From the cell containing the given text, extract its center point as (x, y) coordinate. 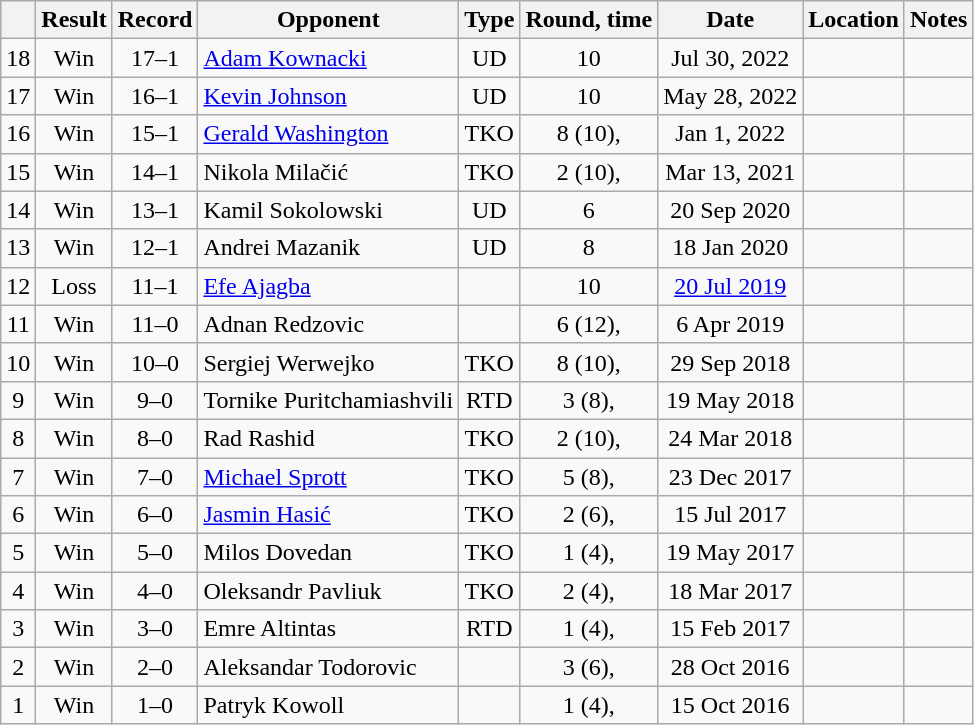
Milos Dovedan (328, 553)
10–0 (155, 362)
Rad Rashid (328, 438)
5 (18, 553)
23 Dec 2017 (730, 477)
14–1 (155, 172)
17 (18, 96)
1 (18, 705)
19 May 2017 (730, 553)
3 (6), (589, 667)
Nikola Milačić (328, 172)
15 Jul 2017 (730, 515)
3–0 (155, 629)
Opponent (328, 20)
Oleksandr Pavliuk (328, 591)
4 (18, 591)
2–0 (155, 667)
Round, time (589, 20)
Aleksandar Todorovic (328, 667)
Sergiej Werwejko (328, 362)
15 Oct 2016 (730, 705)
9 (18, 400)
13 (18, 248)
15 Feb 2017 (730, 629)
6 Apr 2019 (730, 324)
20 Jul 2019 (730, 286)
Location (854, 20)
18 Jan 2020 (730, 248)
12 (18, 286)
2 (18, 667)
Jan 1, 2022 (730, 134)
Jasmin Hasić (328, 515)
7–0 (155, 477)
Adam Kownacki (328, 58)
6 (12), (589, 324)
Kamil Sokolowski (328, 210)
29 Sep 2018 (730, 362)
9–0 (155, 400)
8–0 (155, 438)
Mar 13, 2021 (730, 172)
11–0 (155, 324)
13–1 (155, 210)
Jul 30, 2022 (730, 58)
3 (18, 629)
Result (74, 20)
17–1 (155, 58)
16–1 (155, 96)
Record (155, 20)
1–0 (155, 705)
6–0 (155, 515)
Tornike Puritchamiashvili (328, 400)
11–1 (155, 286)
28 Oct 2016 (730, 667)
12–1 (155, 248)
18 (18, 58)
Patryk Kowoll (328, 705)
Andrei Mazanik (328, 248)
Date (730, 20)
11 (18, 324)
18 Mar 2017 (730, 591)
May 28, 2022 (730, 96)
24 Mar 2018 (730, 438)
Type (490, 20)
14 (18, 210)
20 Sep 2020 (730, 210)
Efe Ajagba (328, 286)
Kevin Johnson (328, 96)
4–0 (155, 591)
3 (8), (589, 400)
15 (18, 172)
Emre Altintas (328, 629)
Gerald Washington (328, 134)
19 May 2018 (730, 400)
Michael Sprott (328, 477)
15–1 (155, 134)
5–0 (155, 553)
16 (18, 134)
Loss (74, 286)
5 (8), (589, 477)
Notes (938, 20)
2 (4), (589, 591)
7 (18, 477)
2 (6), (589, 515)
Adnan Redzovic (328, 324)
